Identify which cell holds the provided text, then report its (x, y) central coordinate. 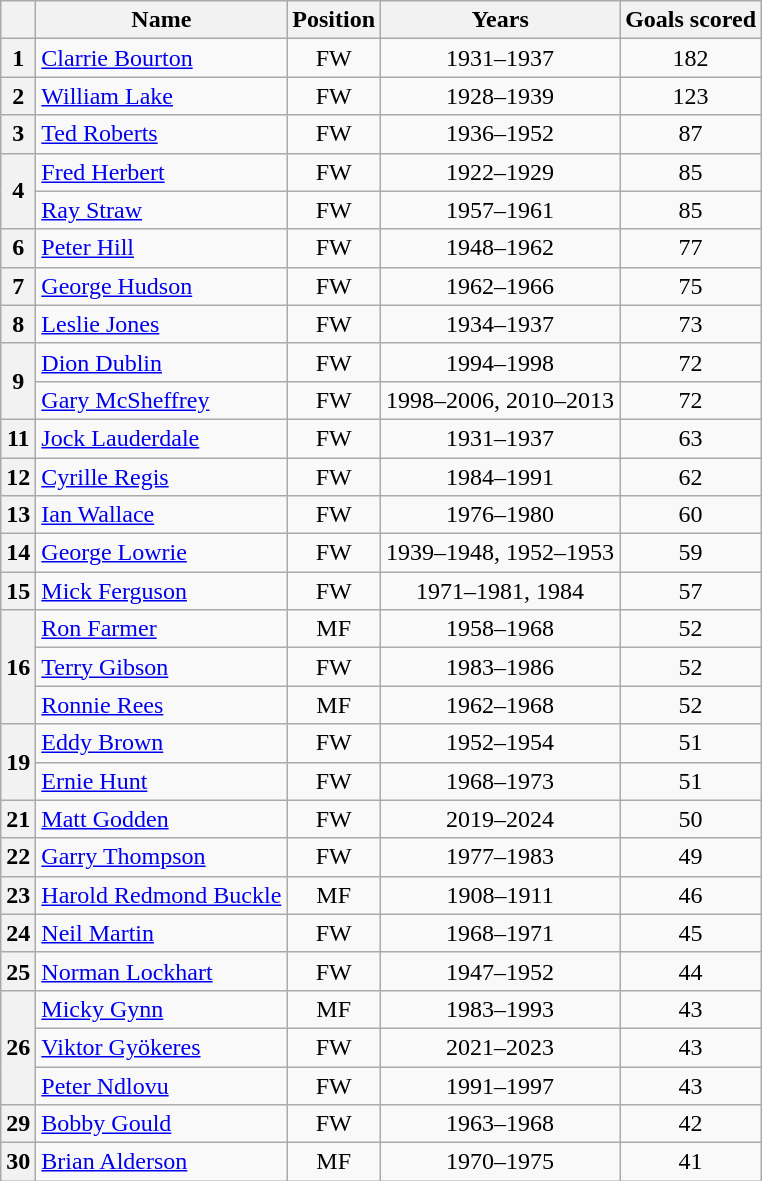
42 (691, 1124)
1963–1968 (500, 1124)
75 (691, 286)
4 (18, 191)
1 (18, 58)
73 (691, 324)
25 (18, 971)
77 (691, 248)
182 (691, 58)
1968–1973 (500, 781)
Ray Straw (162, 210)
9 (18, 381)
60 (691, 515)
1976–1980 (500, 515)
59 (691, 553)
1922–1929 (500, 172)
63 (691, 438)
123 (691, 96)
Ernie Hunt (162, 781)
16 (18, 667)
1952–1954 (500, 743)
Years (500, 20)
1968–1971 (500, 933)
45 (691, 933)
7 (18, 286)
3 (18, 134)
Jock Lauderdale (162, 438)
12 (18, 477)
George Lowrie (162, 553)
21 (18, 819)
Ted Roberts (162, 134)
1934–1937 (500, 324)
1962–1968 (500, 705)
Dion Dublin (162, 362)
Bobby Gould (162, 1124)
13 (18, 515)
Neil Martin (162, 933)
44 (691, 971)
1908–1911 (500, 895)
George Hudson (162, 286)
22 (18, 857)
Gary McSheffrey (162, 400)
Garry Thompson (162, 857)
8 (18, 324)
19 (18, 762)
1936–1952 (500, 134)
Peter Ndlovu (162, 1085)
1994–1998 (500, 362)
Ron Farmer (162, 629)
11 (18, 438)
1984–1991 (500, 477)
1983–1993 (500, 1009)
41 (691, 1162)
1957–1961 (500, 210)
Goals scored (691, 20)
Terry Gibson (162, 667)
Fred Herbert (162, 172)
50 (691, 819)
29 (18, 1124)
Cyrille Regis (162, 477)
Ronnie Rees (162, 705)
1947–1952 (500, 971)
1939–1948, 1952–1953 (500, 553)
Viktor Gyökeres (162, 1047)
Brian Alderson (162, 1162)
23 (18, 895)
2019–2024 (500, 819)
2 (18, 96)
William Lake (162, 96)
Mick Ferguson (162, 591)
49 (691, 857)
1991–1997 (500, 1085)
87 (691, 134)
1970–1975 (500, 1162)
24 (18, 933)
Matt Godden (162, 819)
1971–1981, 1984 (500, 591)
1948–1962 (500, 248)
1962–1966 (500, 286)
Name (162, 20)
30 (18, 1162)
Norman Lockhart (162, 971)
Eddy Brown (162, 743)
Position (334, 20)
Micky Gynn (162, 1009)
Harold Redmond Buckle (162, 895)
1958–1968 (500, 629)
15 (18, 591)
Leslie Jones (162, 324)
1928–1939 (500, 96)
2021–2023 (500, 1047)
Peter Hill (162, 248)
Clarrie Bourton (162, 58)
1977–1983 (500, 857)
46 (691, 895)
1983–1986 (500, 667)
1998–2006, 2010–2013 (500, 400)
Ian Wallace (162, 515)
62 (691, 477)
6 (18, 248)
57 (691, 591)
26 (18, 1047)
14 (18, 553)
